Extract the (x, y) coordinate from the center of the cell holding the provided text.  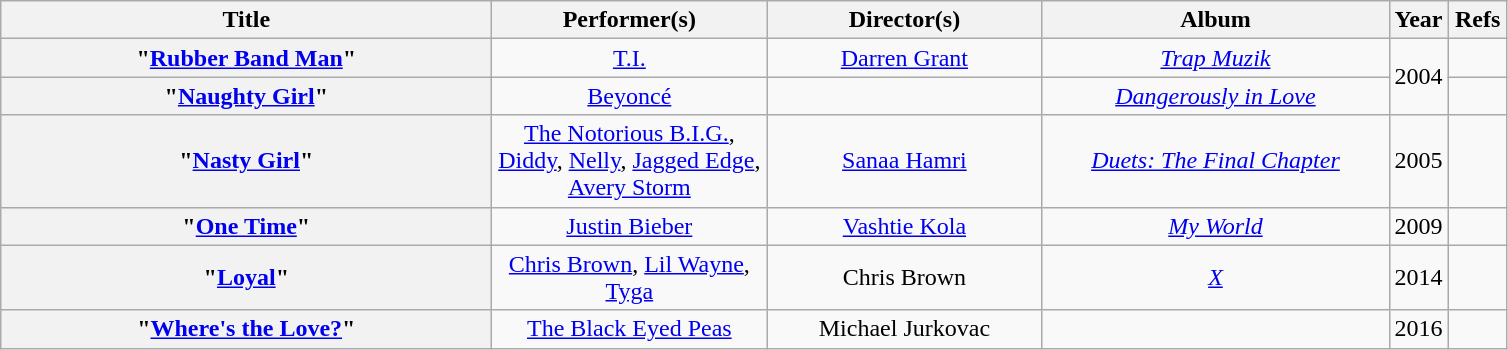
Refs (1478, 20)
Darren Grant (904, 58)
Sanaa Hamri (904, 161)
Vashtie Kola (904, 226)
2005 (1418, 161)
Chris Brown, Lil Wayne, Tyga (630, 278)
Justin Bieber (630, 226)
Beyoncé (630, 96)
Chris Brown (904, 278)
Year (1418, 20)
2009 (1418, 226)
"Rubber Band Man" (246, 58)
"Naughty Girl" (246, 96)
"Nasty Girl" (246, 161)
My World (1216, 226)
Director(s) (904, 20)
"Loyal" (246, 278)
"Where's the Love?" (246, 329)
Duets: The Final Chapter (1216, 161)
The Notorious B.I.G., Diddy, Nelly, Jagged Edge, Avery Storm (630, 161)
Michael Jurkovac (904, 329)
Dangerously in Love (1216, 96)
2016 (1418, 329)
2004 (1418, 77)
Trap Muzik (1216, 58)
X (1216, 278)
T.I. (630, 58)
Title (246, 20)
Album (1216, 20)
"One Time" (246, 226)
The Black Eyed Peas (630, 329)
Performer(s) (630, 20)
2014 (1418, 278)
